Detect which cell encompasses the target text, then output its [x, y] center coordinate. 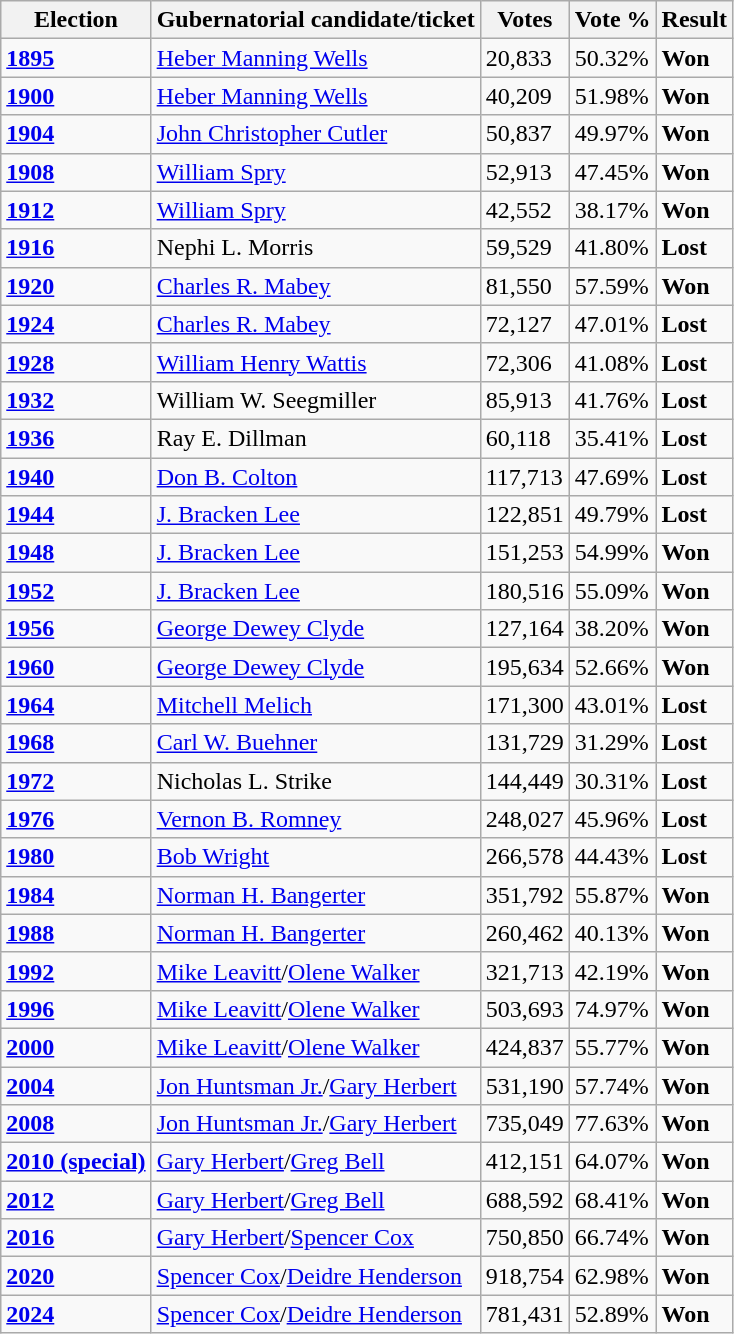
1904 [76, 134]
44.43% [612, 857]
47.45% [612, 172]
Votes [524, 20]
47.01% [612, 324]
62.98% [612, 1276]
William W. Seegmiller [316, 400]
117,713 [524, 477]
52.66% [612, 667]
1932 [76, 400]
64.07% [612, 1162]
321,713 [524, 971]
66.74% [612, 1238]
171,300 [524, 705]
41.08% [612, 362]
William Henry Wattis [316, 362]
38.20% [612, 629]
20,833 [524, 58]
1972 [76, 781]
47.69% [612, 477]
1996 [76, 1009]
2012 [76, 1200]
74.97% [612, 1009]
40.13% [612, 933]
41.80% [612, 248]
Vernon B. Romney [316, 819]
50,837 [524, 134]
55.09% [612, 591]
1980 [76, 857]
54.99% [612, 553]
Result [694, 20]
31.29% [612, 743]
43.01% [612, 705]
55.87% [612, 895]
50.32% [612, 58]
918,754 [524, 1276]
1976 [76, 819]
1895 [76, 58]
1948 [76, 553]
38.17% [612, 210]
127,164 [524, 629]
2024 [76, 1314]
John Christopher Cutler [316, 134]
1928 [76, 362]
52.89% [612, 1314]
750,850 [524, 1238]
1956 [76, 629]
Mitchell Melich [316, 705]
Nephi L. Morris [316, 248]
266,578 [524, 857]
151,253 [524, 553]
1988 [76, 933]
131,729 [524, 743]
144,449 [524, 781]
57.59% [612, 286]
Gary Herbert/Spencer Cox [316, 1238]
351,792 [524, 895]
1900 [76, 96]
68.41% [612, 1200]
59,529 [524, 248]
2000 [76, 1047]
195,634 [524, 667]
72,127 [524, 324]
2016 [76, 1238]
1984 [76, 895]
72,306 [524, 362]
180,516 [524, 591]
Nicholas L. Strike [316, 781]
Don B. Colton [316, 477]
531,190 [524, 1085]
Carl W. Buehner [316, 743]
Gubernatorial candidate/ticket [316, 20]
Bob Wright [316, 857]
781,431 [524, 1314]
81,550 [524, 286]
1936 [76, 438]
60,118 [524, 438]
42.19% [612, 971]
30.31% [612, 781]
55.77% [612, 1047]
260,462 [524, 933]
35.41% [612, 438]
1908 [76, 172]
Ray E. Dillman [316, 438]
49.79% [612, 515]
85,913 [524, 400]
1964 [76, 705]
49.97% [612, 134]
1924 [76, 324]
45.96% [612, 819]
42,552 [524, 210]
688,592 [524, 1200]
424,837 [524, 1047]
1916 [76, 248]
57.74% [612, 1085]
52,913 [524, 172]
2004 [76, 1085]
2020 [76, 1276]
1940 [76, 477]
41.76% [612, 400]
412,151 [524, 1162]
77.63% [612, 1124]
248,027 [524, 819]
735,049 [524, 1124]
1960 [76, 667]
51.98% [612, 96]
1952 [76, 591]
1944 [76, 515]
40,209 [524, 96]
122,851 [524, 515]
1912 [76, 210]
2008 [76, 1124]
1992 [76, 971]
1920 [76, 286]
503,693 [524, 1009]
2010 (special) [76, 1162]
Vote % [612, 20]
Election [76, 20]
1968 [76, 743]
